Pinpoint the cell where the given text exists, returning its (x, y) midpoint coordinate. 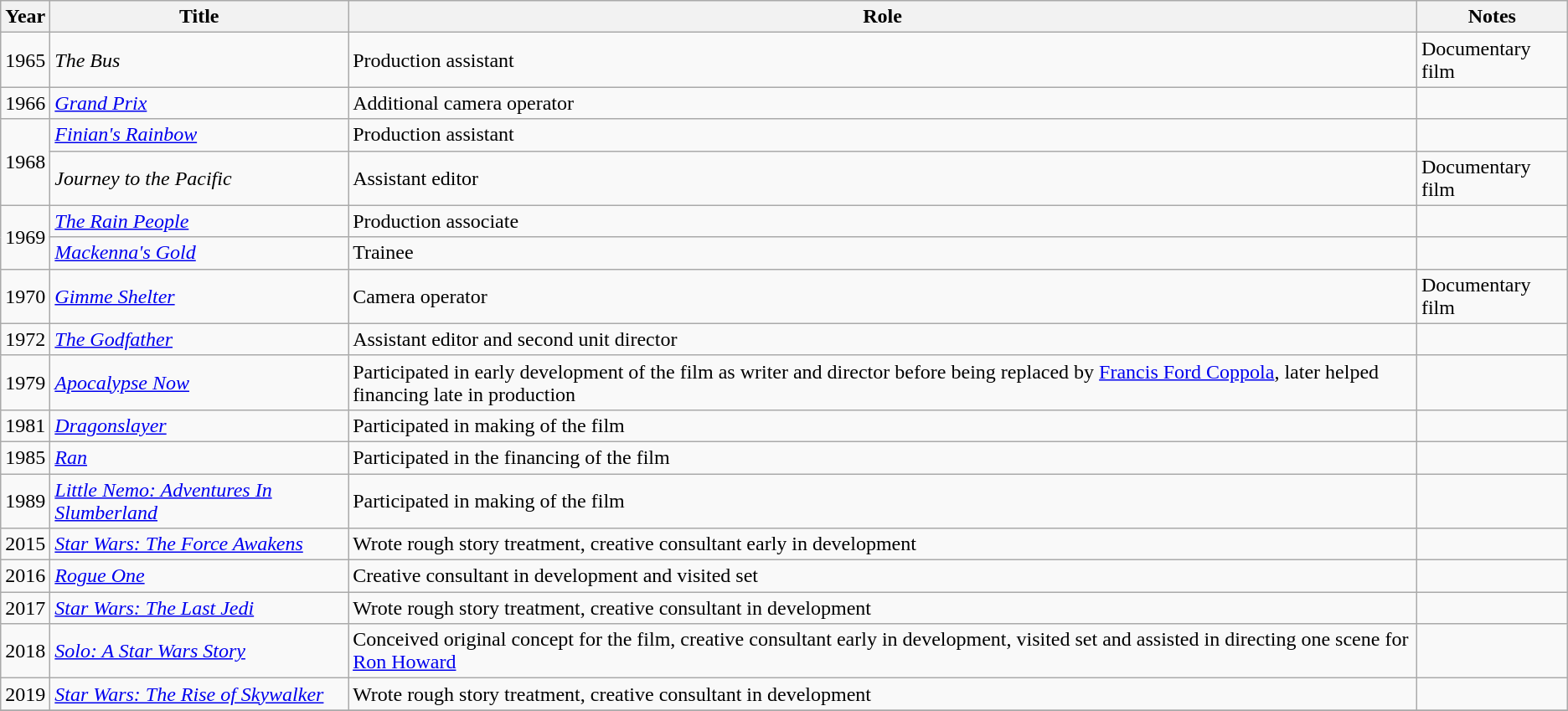
Star Wars: The Force Awakens (199, 544)
Title (199, 17)
Journey to the Pacific (199, 178)
Finian's Rainbow (199, 135)
1979 (25, 382)
1981 (25, 425)
1969 (25, 237)
Star Wars: The Rise of Skywalker (199, 694)
Creative consultant in development and visited set (883, 576)
Grand Prix (199, 103)
Star Wars: The Last Jedi (199, 608)
The Bus (199, 60)
Production associate (883, 221)
1965 (25, 60)
Additional camera operator (883, 103)
1968 (25, 162)
Conceived original concept for the film, creative consultant early in development, visited set and assisted in directing one scene for Ron Howard (883, 652)
Camera operator (883, 296)
2018 (25, 652)
Solo: A Star Wars Story (199, 652)
Rogue One (199, 576)
Ran (199, 457)
Little Nemo: Adventures In Slumberland (199, 501)
2019 (25, 694)
Assistant editor and second unit director (883, 339)
Gimme Shelter (199, 296)
1985 (25, 457)
Year (25, 17)
2015 (25, 544)
Wrote rough story treatment, creative consultant early in development (883, 544)
1970 (25, 296)
Dragonslayer (199, 425)
Notes (1492, 17)
Assistant editor (883, 178)
2017 (25, 608)
Apocalypse Now (199, 382)
Role (883, 17)
Participated in the financing of the film (883, 457)
The Rain People (199, 221)
2016 (25, 576)
1972 (25, 339)
1989 (25, 501)
1966 (25, 103)
Trainee (883, 253)
Mackenna's Gold (199, 253)
The Godfather (199, 339)
